Provide the (X, Y) coordinate of the cell's center where the given text is located.  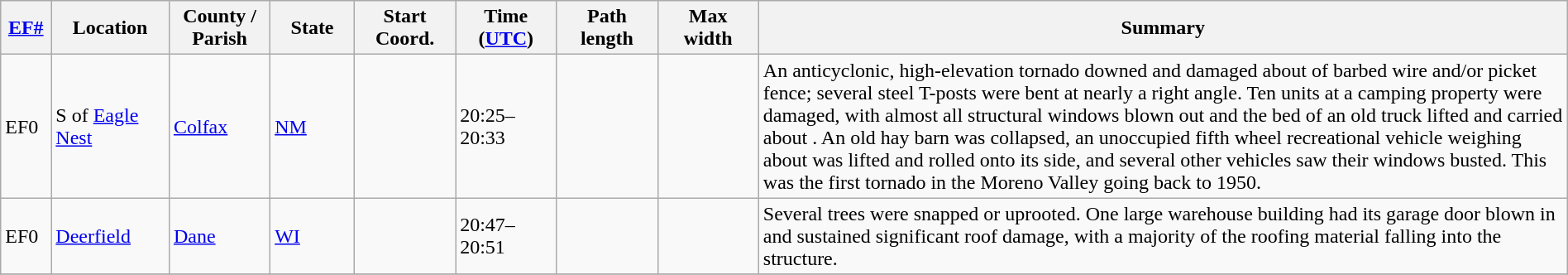
Summary (1163, 28)
NM (313, 126)
Dane (219, 236)
20:25–20:33 (506, 126)
WI (313, 236)
Deerfield (111, 236)
Max width (708, 28)
Colfax (219, 126)
County / Parish (219, 28)
Start Coord. (404, 28)
S of Eagle Nest (111, 126)
Location (111, 28)
20:47–20:51 (506, 236)
Time (UTC) (506, 28)
EF# (26, 28)
State (313, 28)
Path length (607, 28)
